Search for the cell housing the specified text and yield its (x, y) center coordinate. 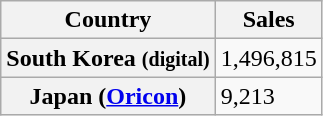
Sales (268, 20)
Japan (Oricon) (108, 96)
1,496,815 (268, 58)
South Korea (digital) (108, 58)
Country (108, 20)
9,213 (268, 96)
